Extract the [x, y] coordinate from the center of the cell holding the provided text.  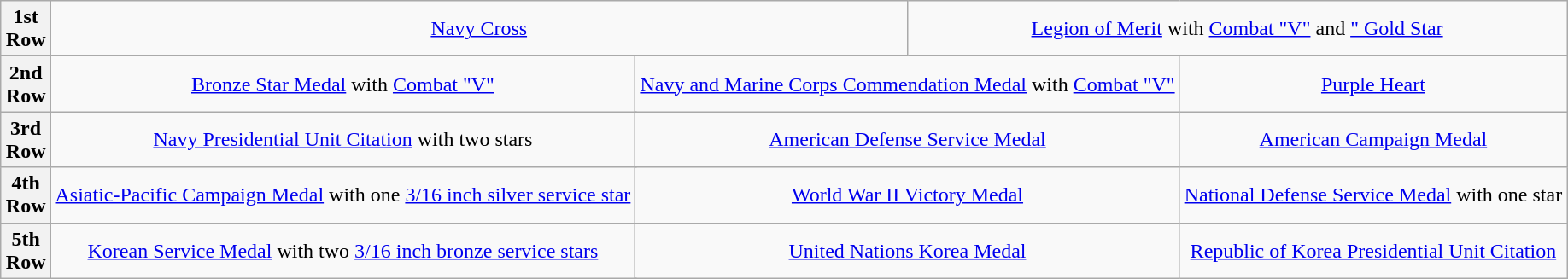
2nd Row [26, 84]
American Defense Service Medal [907, 140]
1st Row [26, 29]
3rd Row [26, 140]
Navy and Marine Corps Commendation Medal with Combat "V" [907, 84]
Korean Service Medal with two 3/16 inch bronze service stars [343, 251]
United Nations Korea Medal [907, 251]
Asiatic-Pacific Campaign Medal with one 3/16 inch silver service star [343, 195]
4th Row [26, 195]
National Defense Service Medal with one star [1373, 195]
5th Row [26, 251]
Bronze Star Medal with Combat "V" [343, 84]
Purple Heart [1373, 84]
Navy Presidential Unit Citation with two stars [343, 140]
Legion of Merit with Combat "V" and " Gold Star [1237, 29]
World War II Victory Medal [907, 195]
Navy Cross [479, 29]
Republic of Korea Presidential Unit Citation [1373, 251]
American Campaign Medal [1373, 140]
